Search for the cell housing the specified text and yield its (X, Y) center coordinate. 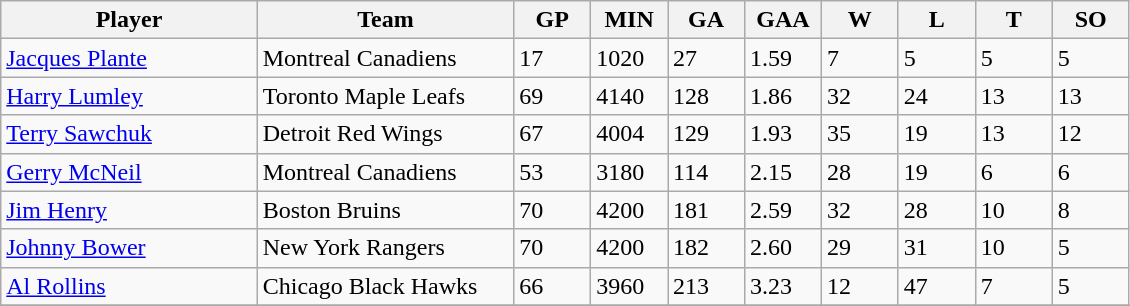
Chicago Black Hawks (385, 286)
Jim Henry (129, 210)
35 (860, 134)
4140 (630, 96)
GP (552, 20)
L (936, 20)
4004 (630, 134)
Player (129, 20)
31 (936, 248)
Jacques Plante (129, 58)
47 (936, 286)
53 (552, 172)
Team (385, 20)
181 (706, 210)
29 (860, 248)
128 (706, 96)
213 (706, 286)
Toronto Maple Leafs (385, 96)
3.23 (782, 286)
Harry Lumley (129, 96)
New York Rangers (385, 248)
17 (552, 58)
T (1014, 20)
GAA (782, 20)
MIN (630, 20)
27 (706, 58)
114 (706, 172)
182 (706, 248)
SO (1090, 20)
2.15 (782, 172)
1.86 (782, 96)
1.93 (782, 134)
W (860, 20)
1020 (630, 58)
3960 (630, 286)
Terry Sawchuk (129, 134)
2.60 (782, 248)
67 (552, 134)
24 (936, 96)
Detroit Red Wings (385, 134)
129 (706, 134)
2.59 (782, 210)
GA (706, 20)
69 (552, 96)
8 (1090, 210)
66 (552, 286)
1.59 (782, 58)
Johnny Bower (129, 248)
3180 (630, 172)
Boston Bruins (385, 210)
Al Rollins (129, 286)
Gerry McNeil (129, 172)
